Return the (x, y) coordinate for the center point of the cell that contains the specified text.  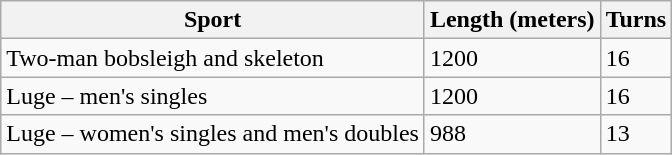
988 (512, 134)
Luge – women's singles and men's doubles (213, 134)
Turns (636, 20)
Luge – men's singles (213, 96)
Two-man bobsleigh and skeleton (213, 58)
Length (meters) (512, 20)
Sport (213, 20)
13 (636, 134)
